Return the [x, y] coordinate for the center point of the cell that contains the specified text.  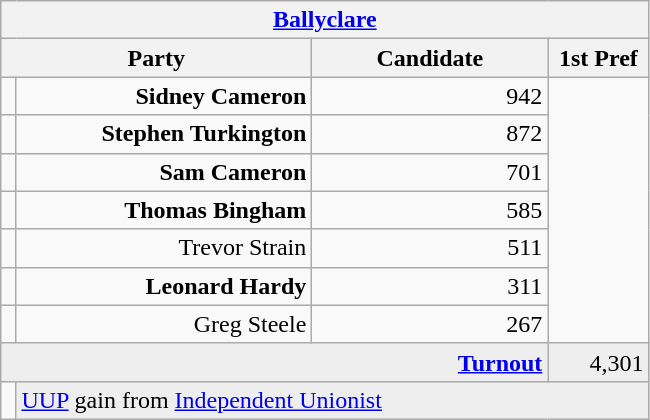
Candidate [430, 58]
Greg Steele [164, 324]
Turnout [274, 362]
Leonard Hardy [164, 286]
Trevor Strain [164, 248]
511 [430, 248]
872 [430, 134]
Ballyclare [325, 20]
267 [430, 324]
1st Pref [598, 58]
311 [430, 286]
Sidney Cameron [164, 96]
Thomas Bingham [164, 210]
701 [430, 172]
Party [156, 58]
585 [430, 210]
UUP gain from Independent Unionist [332, 400]
Sam Cameron [164, 172]
4,301 [598, 362]
942 [430, 96]
Stephen Turkington [164, 134]
